For the text-containing cell, return its midpoint in [x, y] coordinate format. 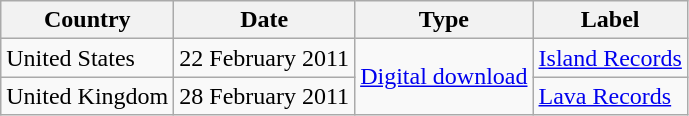
28 February 2011 [264, 96]
Country [88, 20]
Label [610, 20]
Island Records [610, 58]
Lava Records [610, 96]
Date [264, 20]
United Kingdom [88, 96]
Digital download [444, 77]
Type [444, 20]
22 February 2011 [264, 58]
United States [88, 58]
